Extract the [x, y] coordinate from the center of the cell holding the provided text.  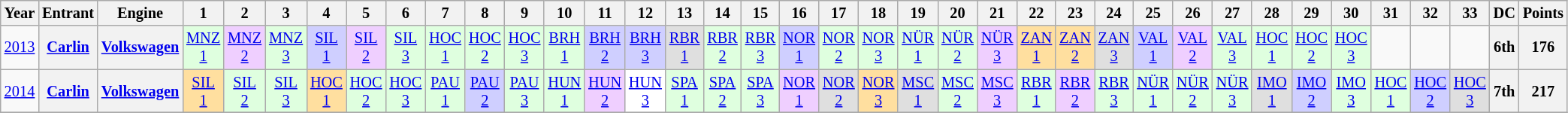
IMO3 [1351, 91]
24 [1114, 13]
4 [326, 13]
25 [1153, 13]
2 [245, 13]
23 [1075, 13]
MSC3 [998, 91]
ZAN2 [1075, 47]
21 [998, 13]
DC [1504, 13]
2014 [20, 91]
10 [564, 13]
19 [918, 13]
11 [605, 13]
20 [957, 13]
3 [286, 13]
13 [684, 13]
2013 [20, 47]
PAU3 [524, 91]
1 [203, 13]
PAU1 [445, 91]
7 [445, 13]
IMO2 [1312, 91]
7th [1504, 91]
5 [367, 13]
BRH2 [605, 47]
32 [1431, 13]
22 [1037, 13]
12 [645, 13]
MSC2 [957, 91]
14 [722, 13]
SPA3 [760, 91]
6 [406, 13]
26 [1193, 13]
217 [1543, 91]
VAL1 [1153, 47]
ZAN3 [1114, 47]
Engine [140, 13]
30 [1351, 13]
BRH1 [564, 47]
PAU2 [485, 91]
6th [1504, 47]
HUN2 [605, 91]
MSC1 [918, 91]
29 [1312, 13]
8 [485, 13]
31 [1391, 13]
MNZ3 [286, 47]
SPA2 [722, 91]
17 [838, 13]
Points [1543, 13]
16 [799, 13]
18 [879, 13]
VAL3 [1232, 47]
IMO1 [1271, 91]
33 [1470, 13]
Year [20, 13]
Entrant [68, 13]
27 [1232, 13]
MNZ1 [203, 47]
HUN1 [564, 91]
ZAN1 [1037, 47]
15 [760, 13]
HUN3 [645, 91]
176 [1543, 47]
BRH3 [645, 47]
SPA1 [684, 91]
MNZ2 [245, 47]
28 [1271, 13]
VAL2 [1193, 47]
9 [524, 13]
